Detect which cell encompasses the target text, then output its [X, Y] center coordinate. 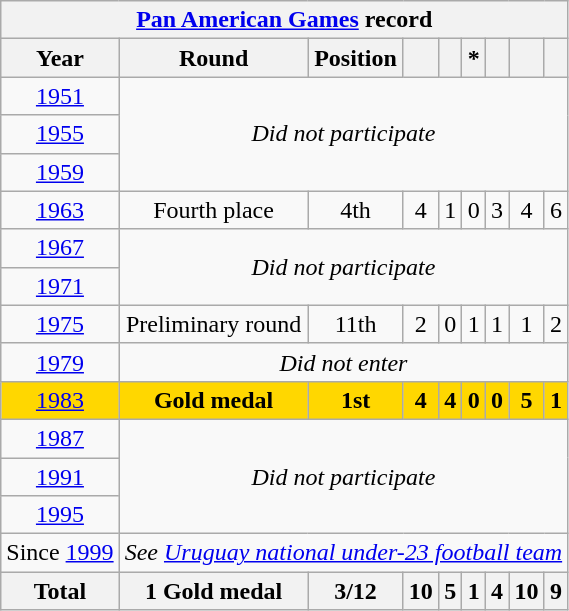
Since 1999 [60, 553]
3 [496, 210]
1955 [60, 134]
Pan American Games record [284, 20]
11th [356, 324]
Position [356, 58]
9 [556, 591]
Gold medal [214, 400]
6 [556, 210]
1995 [60, 515]
1959 [60, 172]
1 Gold medal [214, 591]
Year [60, 58]
1963 [60, 210]
* [474, 58]
1987 [60, 438]
Fourth place [214, 210]
1st [356, 400]
Did not enter [344, 362]
Total [60, 591]
Preliminary round [214, 324]
1971 [60, 286]
1979 [60, 362]
1983 [60, 400]
3/12 [356, 591]
1975 [60, 324]
1967 [60, 248]
4th [356, 210]
See Uruguay national under-23 football team [344, 553]
1991 [60, 477]
Round [214, 58]
1951 [60, 96]
